From the cell containing the given text, extract its center point as (x, y) coordinate. 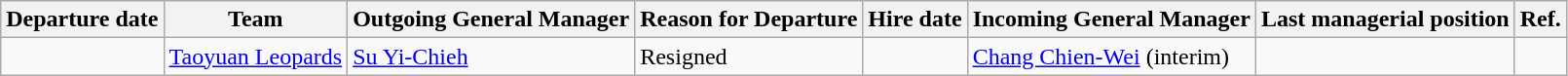
Hire date (915, 19)
Chang Chien-Wei (interim) (1111, 57)
Ref. (1541, 19)
Resigned (749, 57)
Incoming General Manager (1111, 19)
Departure date (82, 19)
Taoyuan Leopards (255, 57)
Reason for Departure (749, 19)
Outgoing General Manager (491, 19)
Team (255, 19)
Su Yi-Chieh (491, 57)
Last managerial position (1385, 19)
